Identify which cell holds the provided text, then report its (X, Y) central coordinate. 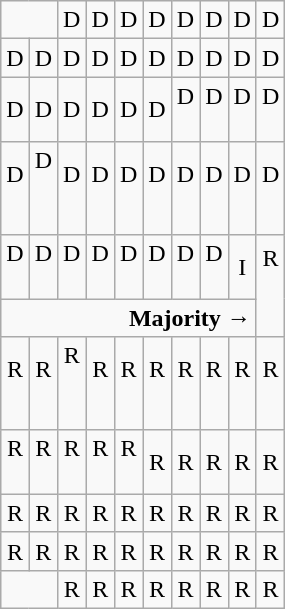
I (242, 266)
Majority → (129, 318)
